Locate the cell with the specified text and output its [x, y] center coordinate. 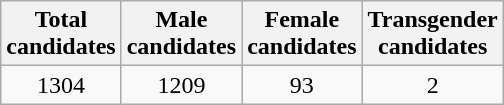
93 [302, 85]
1209 [181, 85]
Transgender candidates [432, 34]
Total candidates [61, 34]
Male candidates [181, 34]
1304 [61, 85]
2 [432, 85]
Female candidates [302, 34]
